Detect which cell encompasses the target text, then output its [X, Y] center coordinate. 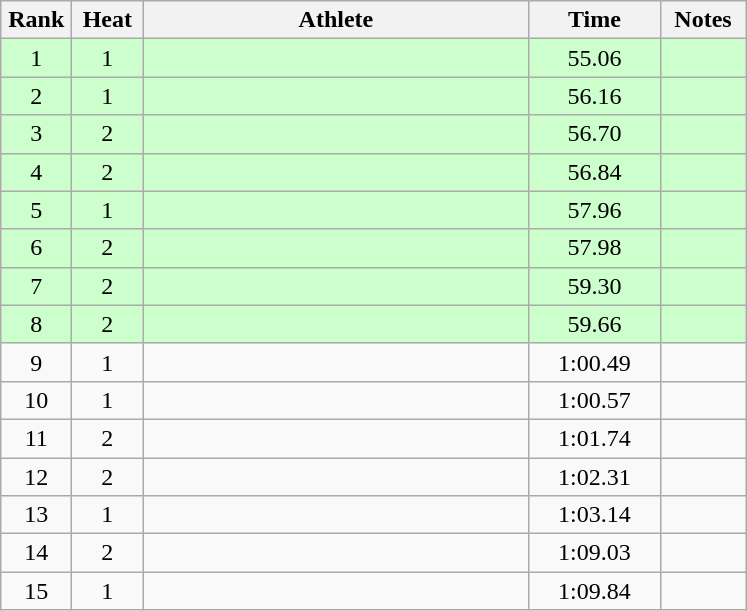
1:00.49 [594, 362]
55.06 [594, 58]
56.16 [594, 96]
10 [36, 400]
14 [36, 553]
15 [36, 591]
59.66 [594, 324]
Time [594, 20]
11 [36, 438]
1:00.57 [594, 400]
1:02.31 [594, 477]
56.70 [594, 134]
56.84 [594, 172]
8 [36, 324]
4 [36, 172]
1:09.84 [594, 591]
9 [36, 362]
6 [36, 248]
57.96 [594, 210]
1:09.03 [594, 553]
7 [36, 286]
3 [36, 134]
59.30 [594, 286]
57.98 [594, 248]
Notes [703, 20]
Athlete [336, 20]
12 [36, 477]
Rank [36, 20]
1:01.74 [594, 438]
5 [36, 210]
1:03.14 [594, 515]
Heat [108, 20]
13 [36, 515]
